Identify which cell holds the provided text, then report its (X, Y) central coordinate. 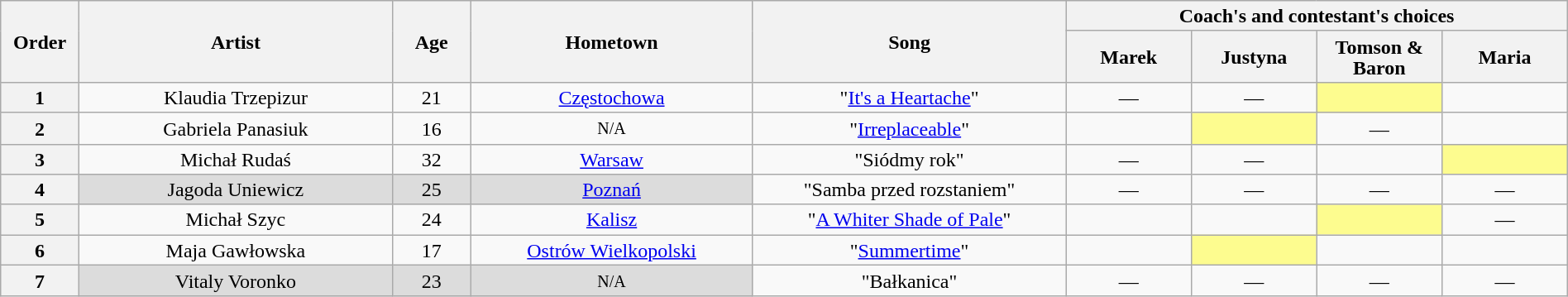
"It's a Heartache" (910, 98)
Klaudia Trzepizur (235, 98)
4 (40, 190)
"Samba przed rozstaniem" (910, 190)
"Summertime" (910, 250)
Warsaw (612, 159)
Justyna (1255, 56)
3 (40, 159)
Michał Szyc (235, 220)
Kalisz (612, 220)
32 (432, 159)
Artist (235, 41)
Ostrów Wielkopolski (612, 250)
Coach's and contestant's choices (1317, 17)
Częstochowa (612, 98)
Gabriela Panasiuk (235, 128)
"Bałkanica" (910, 280)
21 (432, 98)
"Siódmy rok" (910, 159)
2 (40, 128)
17 (432, 250)
23 (432, 280)
"Irreplaceable" (910, 128)
Michał Rudaś (235, 159)
Vitaly Voronko (235, 280)
5 (40, 220)
Maria (1505, 56)
Maja Gawłowska (235, 250)
Jagoda Uniewicz (235, 190)
24 (432, 220)
Order (40, 41)
25 (432, 190)
Marek (1129, 56)
16 (432, 128)
Age (432, 41)
Tomson & Baron (1379, 56)
1 (40, 98)
"A Whiter Shade of Pale" (910, 220)
6 (40, 250)
Poznań (612, 190)
7 (40, 280)
Hometown (612, 41)
Song (910, 41)
